Determine the [X, Y] coordinate at the center of the cell enclosing the given text.  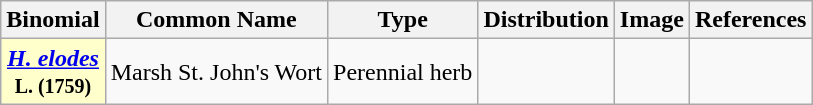
Binomial [53, 20]
References [750, 20]
Image [652, 20]
Distribution [546, 20]
H. elodesL. (1759) [53, 72]
Type [403, 20]
Common Name [216, 20]
Marsh St. John's Wort [216, 72]
Perennial herb [403, 72]
